From the cell containing the given text, extract its center point as [x, y] coordinate. 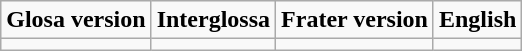
Interglossa [213, 20]
Frater version [355, 20]
Glosa version [76, 20]
English [477, 20]
